Search for the cell housing the specified text and yield its [x, y] center coordinate. 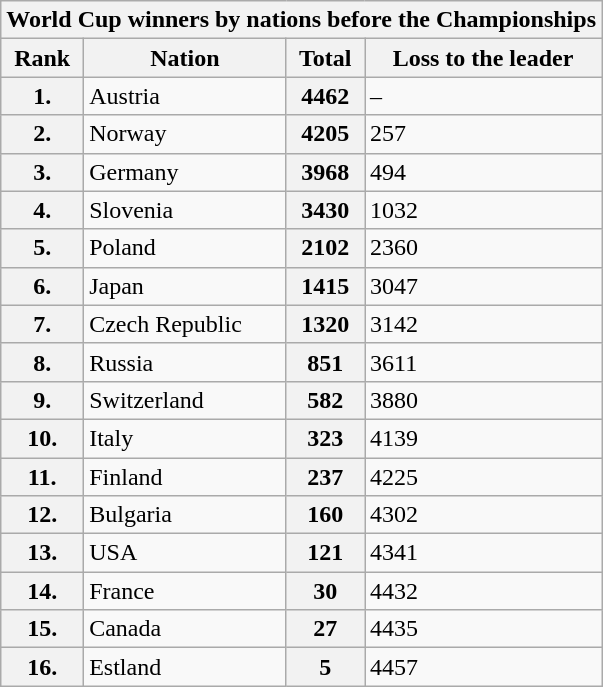
7. [42, 324]
14. [42, 591]
4225 [482, 477]
5 [326, 667]
Finland [185, 477]
6. [42, 286]
Italy [185, 438]
13. [42, 553]
Bulgaria [185, 515]
121 [326, 553]
Estland [185, 667]
9. [42, 400]
Rank [42, 58]
1. [42, 96]
Nation [185, 58]
851 [326, 362]
3047 [482, 286]
4. [42, 210]
Norway [185, 134]
– [482, 96]
3611 [482, 362]
Russia [185, 362]
4462 [326, 96]
Czech Republic [185, 324]
Switzerland [185, 400]
3880 [482, 400]
582 [326, 400]
494 [482, 172]
4432 [482, 591]
2102 [326, 248]
1320 [326, 324]
8. [42, 362]
237 [326, 477]
Total [326, 58]
4341 [482, 553]
27 [326, 629]
160 [326, 515]
4457 [482, 667]
2360 [482, 248]
4139 [482, 438]
1032 [482, 210]
4302 [482, 515]
Austria [185, 96]
Canada [185, 629]
World Cup winners by nations before the Championships [302, 20]
Germany [185, 172]
USA [185, 553]
France [185, 591]
257 [482, 134]
3430 [326, 210]
3968 [326, 172]
Poland [185, 248]
5. [42, 248]
3142 [482, 324]
1415 [326, 286]
4435 [482, 629]
3. [42, 172]
10. [42, 438]
323 [326, 438]
Japan [185, 286]
12. [42, 515]
Slovenia [185, 210]
Loss to the leader [482, 58]
16. [42, 667]
2. [42, 134]
15. [42, 629]
30 [326, 591]
4205 [326, 134]
11. [42, 477]
